Scan for the cell matching the given text and deliver its (X, Y) coordinate at center. 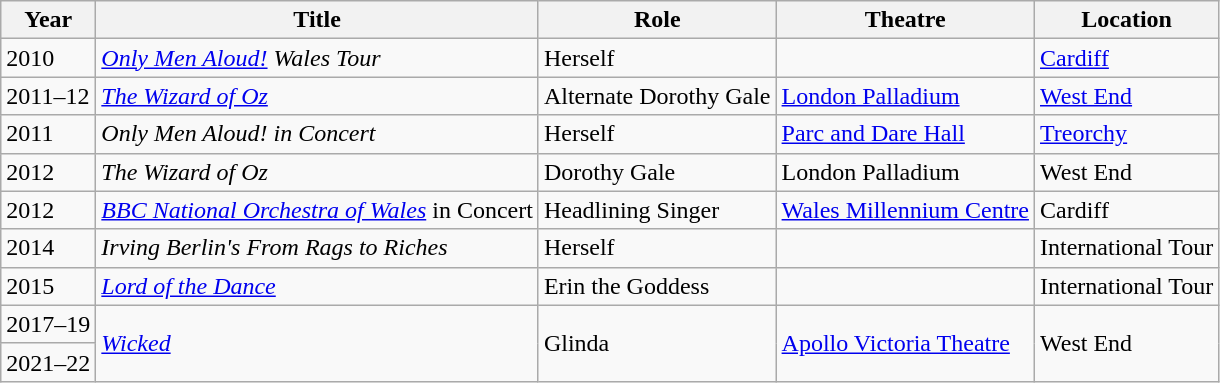
Year (48, 20)
2010 (48, 58)
Lord of the Dance (318, 286)
2015 (48, 286)
Wicked (318, 343)
Alternate Dorothy Gale (657, 96)
Only Men Aloud! in Concert (318, 134)
Apollo Victoria Theatre (905, 343)
Role (657, 20)
BBC National Orchestra of Wales in Concert (318, 210)
Wales Millennium Centre (905, 210)
Glinda (657, 343)
Erin the Goddess (657, 286)
2011 (48, 134)
Headlining Singer (657, 210)
Only Men Aloud! Wales Tour (318, 58)
2014 (48, 248)
Parc and Dare Hall (905, 134)
Location (1126, 20)
Treorchy (1126, 134)
Title (318, 20)
2021–22 (48, 362)
Irving Berlin's From Rags to Riches (318, 248)
2017–19 (48, 324)
Theatre (905, 20)
2011–12 (48, 96)
Dorothy Gale (657, 172)
